Pinpoint the cell where the given text exists, returning its (X, Y) midpoint coordinate. 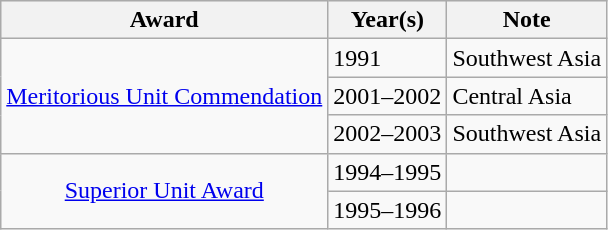
Year(s) (388, 20)
Central Asia (527, 96)
Note (527, 20)
2002–2003 (388, 134)
Award (164, 20)
Meritorious Unit Commendation (164, 96)
Superior Unit Award (164, 191)
1994–1995 (388, 172)
1991 (388, 58)
2001–2002 (388, 96)
1995–1996 (388, 210)
